Extract the [X, Y] coordinate from the center of the cell holding the provided text.  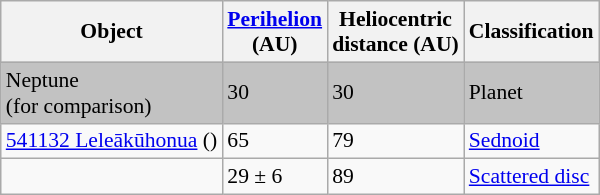
Scattered disc [532, 177]
Planet [532, 92]
89 [396, 177]
Heliocentricdistance (AU) [396, 32]
Perihelion(AU) [274, 32]
Object [112, 32]
541132 Leleākūhonua () [112, 141]
Classification [532, 32]
79 [396, 141]
29 ± 6 [274, 177]
Neptune(for comparison) [112, 92]
Sednoid [532, 141]
65 [274, 141]
